Extract the (x, y) coordinate from the center of the cell holding the provided text.  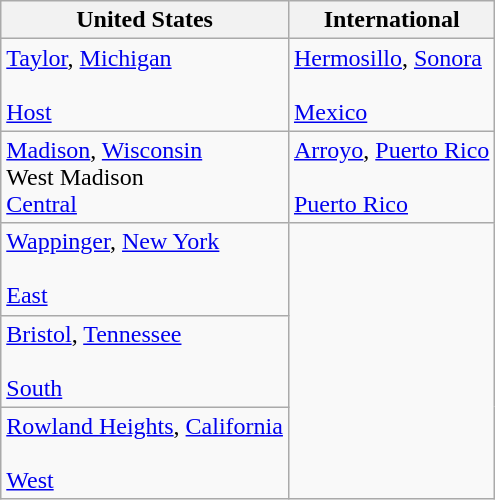
United States (145, 20)
Taylor, MichiganHost (145, 85)
Hermosillo, SonoraMexico (391, 85)
International (391, 20)
Bristol, TennesseeSouth (145, 361)
Rowland Heights, CaliforniaWest (145, 453)
Arroyo, Puerto RicoPuerto Rico (391, 177)
Madison, WisconsinWest MadisonCentral (145, 177)
Wappinger, New YorkEast (145, 269)
